Extract the (X, Y) coordinate from the center of the cell holding the provided text.  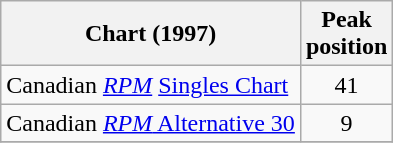
Canadian RPM Singles Chart (151, 85)
Canadian RPM Alternative 30 (151, 123)
41 (346, 85)
Chart (1997) (151, 34)
9 (346, 123)
Peakposition (346, 34)
